Scan for the cell matching the given text and deliver its (x, y) coordinate at center. 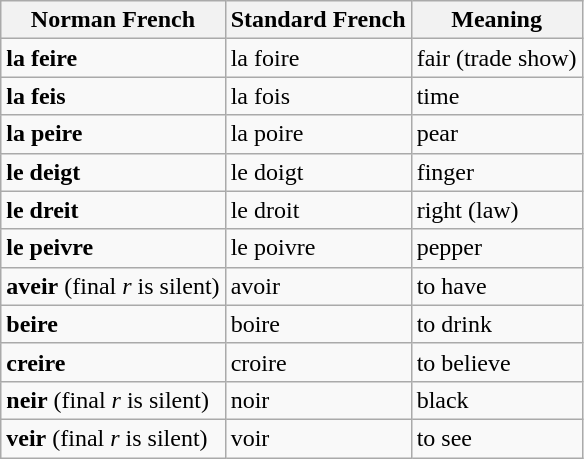
Norman French (113, 20)
croire (318, 362)
la peire (113, 134)
le peivre (113, 248)
time (496, 96)
beire (113, 324)
aveir (final r is silent) (113, 286)
la foire (318, 58)
to have (496, 286)
voir (318, 438)
neir (final r is silent) (113, 400)
to drink (496, 324)
noir (318, 400)
le doigt (318, 172)
Standard French (318, 20)
right (law) (496, 210)
to believe (496, 362)
avoir (318, 286)
black (496, 400)
veir (final r is silent) (113, 438)
creire (113, 362)
le deigt (113, 172)
Meaning (496, 20)
le dreit (113, 210)
la feire (113, 58)
fair (trade show) (496, 58)
la feis (113, 96)
to see (496, 438)
pear (496, 134)
le droit (318, 210)
pepper (496, 248)
la fois (318, 96)
finger (496, 172)
boire (318, 324)
la poire (318, 134)
le poivre (318, 248)
